Capture the cell that displays the provided text and extract its (x, y) central coordinate. 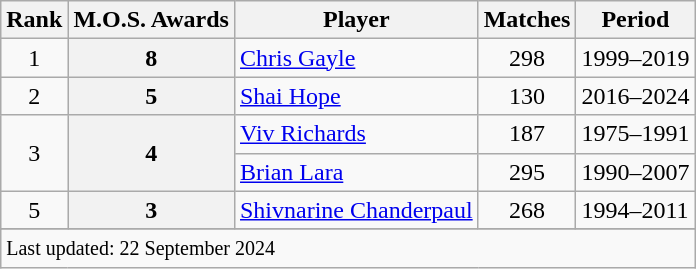
Chris Gayle (356, 58)
Shai Hope (356, 96)
Period (636, 20)
1990–2007 (636, 172)
Viv Richards (356, 134)
1994–2011 (636, 210)
4 (152, 153)
Last updated: 22 September 2024 (348, 248)
298 (527, 58)
8 (152, 58)
1975–1991 (636, 134)
2 (34, 96)
187 (527, 134)
268 (527, 210)
Rank (34, 20)
1999–2019 (636, 58)
Player (356, 20)
Brian Lara (356, 172)
295 (527, 172)
2016–2024 (636, 96)
Shivnarine Chanderpaul (356, 210)
M.O.S. Awards (152, 20)
130 (527, 96)
1 (34, 58)
Matches (527, 20)
